Output the [x, y] coordinate of the center of the cell containing the given text.  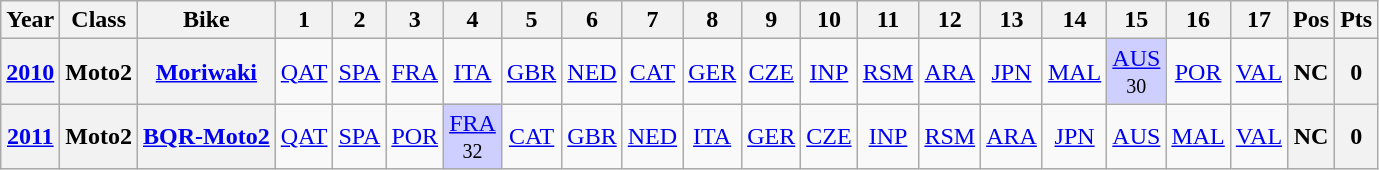
12 [950, 20]
1 [304, 20]
7 [652, 20]
FRA [415, 72]
9 [772, 20]
14 [1074, 20]
6 [592, 20]
2 [360, 20]
Class [99, 20]
10 [829, 20]
5 [531, 20]
15 [1136, 20]
8 [712, 20]
11 [888, 20]
AUS [1136, 136]
2011 [30, 136]
Moriwaki [207, 72]
Pts [1356, 20]
BQR-Moto2 [207, 136]
Year [30, 20]
FRA32 [473, 136]
13 [1012, 20]
Bike [207, 20]
Pos [1312, 20]
AUS30 [1136, 72]
3 [415, 20]
17 [1258, 20]
2010 [30, 72]
4 [473, 20]
16 [1198, 20]
